Identify which cell holds the provided text, then report its (x, y) central coordinate. 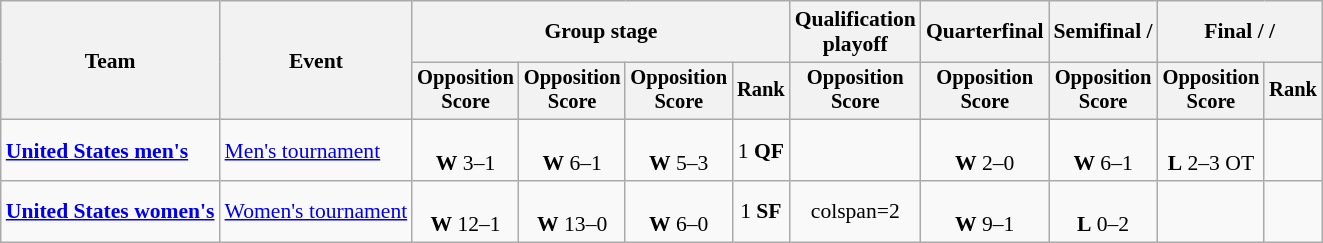
Event (316, 60)
United States women's (110, 212)
W 6–0 (678, 212)
Qualificationplayoff (856, 32)
W 2–0 (985, 150)
W 3–1 (466, 150)
W 9–1 (985, 212)
1 SF (761, 212)
1 QF (761, 150)
United States men's (110, 150)
Final / / (1240, 32)
Men's tournament (316, 150)
W 13–0 (572, 212)
Women's tournament (316, 212)
W 5–3 (678, 150)
Semifinal / (1104, 32)
W 12–1 (466, 212)
L 2–3 OT (1212, 150)
L 0–2 (1104, 212)
Team (110, 60)
Quarterfinal (985, 32)
colspan=2 (856, 212)
Group stage (600, 32)
